Output the [X, Y] coordinate of the center of the cell containing the given text.  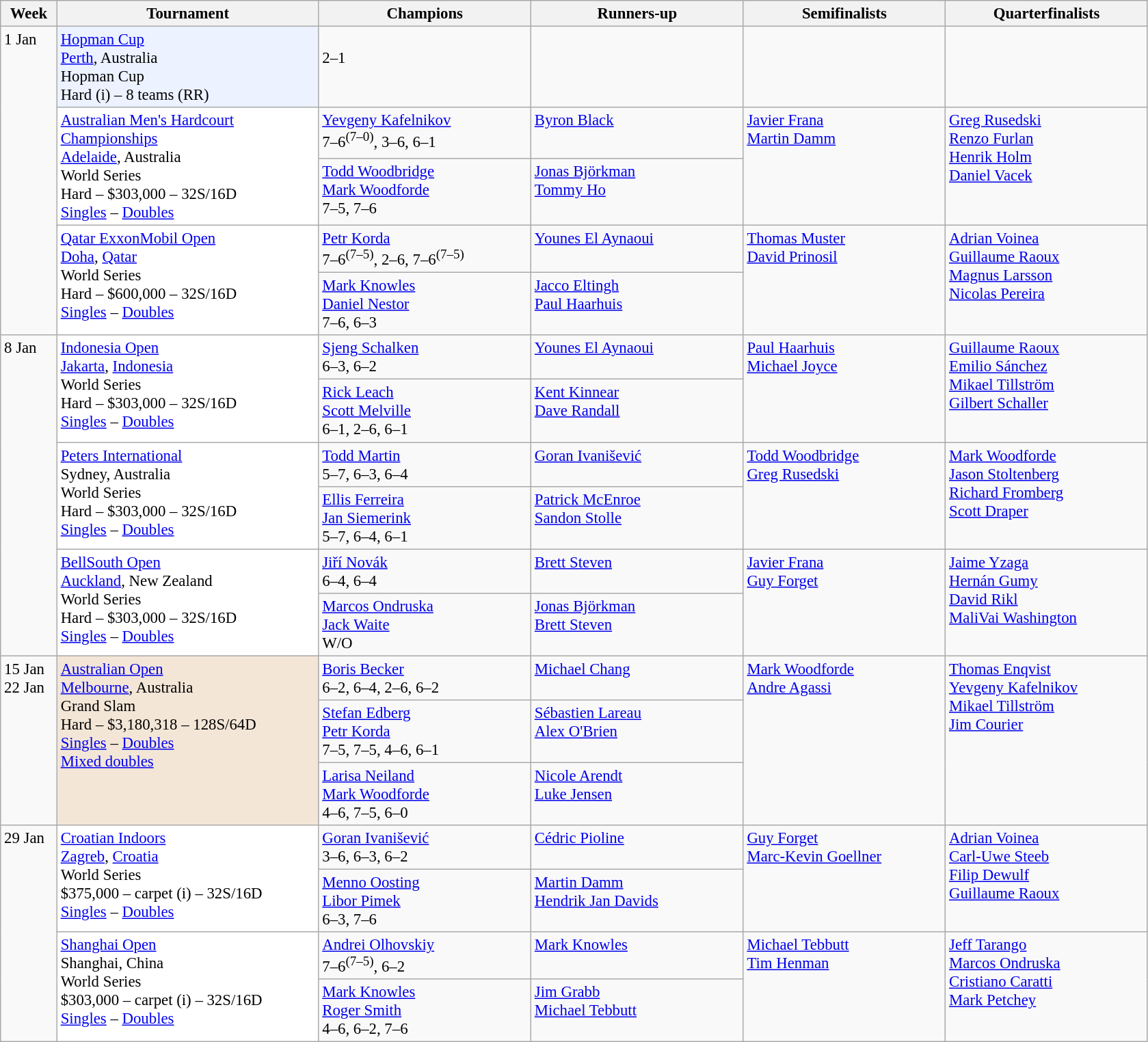
Adrian Voinea Guillaume Raoux Magnus Larsson Nicolas Pereira [1047, 280]
Peters International Sydney, AustraliaWorld SeriesHard – $303,000 – 32S/16DSingles – Doubles [187, 496]
Andrei Olhovskiy 7–6(7–5), 6–2 [425, 956]
Jacco Eltingh Paul Haarhuis [637, 304]
15 Jan22 Jan [29, 740]
Mark Knowles [637, 956]
Tournament [187, 14]
Australian Men's Hardcourt Championships Adelaide, AustraliaWorld SeriesHard – $303,000 – 32S/16DSingles – Doubles [187, 167]
Mark Knowles Roger Smith 4–6, 6–2, 7–6 [425, 1011]
Patrick McEnroe Sandon Stolle [637, 518]
Sjeng Schalken 6–3, 6–2 [425, 357]
Byron Black [637, 133]
Thomas Enqvist Yevgeny Kafelnikov Mikael Tillström Jim Courier [1047, 740]
Guy Forget Marc-Kevin Goellner [844, 879]
Boris Becker6–2, 6–4, 2–6, 6–2 [425, 678]
Qatar ExxonMobil Open Doha, QatarWorld SeriesHard – $600,000 – 32S/16DSingles – Doubles [187, 280]
Kent Kinnear Dave Randall [637, 411]
Jaime Yzaga Hernán Gumy David Rikl MaliVai Washington [1047, 602]
Mark Knowles Daniel Nestor 7–6, 6–3 [425, 304]
Indonesia Open Jakarta, IndonesiaWorld SeriesHard – $303,000 – 32S/16DSingles – Doubles [187, 388]
Goran Ivanišević [637, 465]
Cédric Pioline [637, 848]
Croatian Indoors Zagreb, CroatiaWorld Series$375,000 – carpet (i) – 32S/16DSingles – Doubles [187, 879]
Michael Tebbutt Tim Henman [844, 987]
Adrian Voinea Carl-Uwe Steeb Filip Dewulf Guillaume Raoux [1047, 879]
2–1 [425, 67]
Paul Haarhuis Michael Joyce [844, 388]
8 Jan [29, 495]
Mark Woodforde Andre Agassi [844, 740]
Michael Chang [637, 678]
Thomas Muster David Prinosil [844, 280]
Shanghai Open Shanghai, ChinaWorld Series$303,000 – carpet (i) – 32S/16DSingles – Doubles [187, 987]
Australian Open Melbourne, AustraliaGrand SlamHard – $3,180,318 – 128S/64DSingles – Doubles Mixed doubles [187, 740]
Guillaume Raoux Emilio Sánchez Mikael Tillström Gilbert Schaller [1047, 388]
Champions [425, 14]
Todd Martin 5–7, 6–3, 6–4 [425, 465]
Greg Rusedski Renzo Furlan Henrik Holm Daniel Vacek [1047, 167]
Javier Frana Guy Forget [844, 602]
1 Jan [29, 181]
Goran Ivanišević 3–6, 6–3, 6–2 [425, 848]
Quarterfinalists [1047, 14]
Jeff Tarango Marcos Ondruska Cristiano Caratti Mark Petchey [1047, 987]
Martin Damm Hendrik Jan Davids [637, 900]
Menno Oosting Libor Pimek 6–3, 7–6 [425, 900]
Yevgeny Kafelnikov 7–6(7–0), 3–6, 6–1 [425, 133]
BellSouth Open Auckland, New ZealandWorld SeriesHard – $303,000 – 32S/16DSingles – Doubles [187, 602]
Jim Grabb Michael Tebbutt [637, 1011]
Hopman Cup Perth, AustraliaHopman Cup Hard (i) – 8 teams (RR) [187, 67]
Jonas Björkman Tommy Ho [637, 191]
Week [29, 14]
Todd Woodbridge Mark Woodforde 7–5, 7–6 [425, 191]
Javier Frana Martin Damm [844, 167]
Jiří Novák 6–4, 6–4 [425, 572]
Todd Woodbridge Greg Rusedski [844, 496]
Mark Woodforde Jason Stoltenberg Richard Fromberg Scott Draper [1047, 496]
Brett Steven [637, 572]
Runners-up [637, 14]
Jonas Björkman Brett Steven [637, 624]
Stefan Edberg Petr Korda 7–5, 7–5, 4–6, 6–1 [425, 732]
Nicole Arendt Luke Jensen [637, 794]
29 Jan [29, 934]
Ellis Ferreira Jan Siemerink 5–7, 6–4, 6–1 [425, 518]
Rick Leach Scott Melville 6–1, 2–6, 6–1 [425, 411]
Larisa Neiland Mark Woodforde 4–6, 7–5, 6–0 [425, 794]
Semifinalists [844, 14]
Sébastien Lareau Alex O'Brien [637, 732]
Marcos Ondruska Jack Waite W/O [425, 624]
Petr Korda 7–6(7–5), 2–6, 7–6(7–5) [425, 249]
